From the cell containing the given text, extract its center point as (X, Y) coordinate. 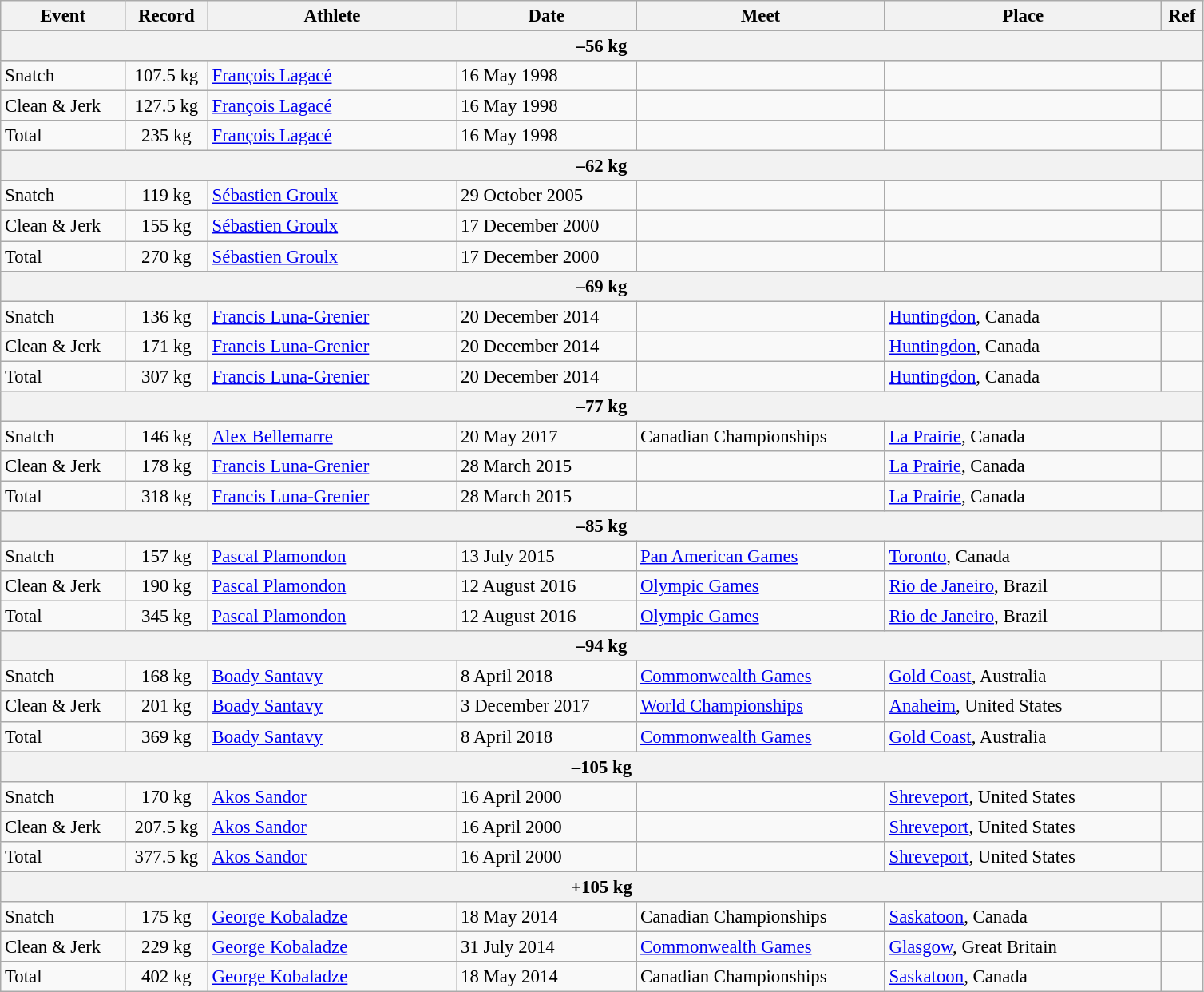
127.5 kg (166, 106)
107.5 kg (166, 76)
229 kg (166, 946)
190 kg (166, 586)
Meet (760, 16)
402 kg (166, 977)
–77 kg (602, 407)
Record (166, 16)
146 kg (166, 436)
–85 kg (602, 526)
20 May 2017 (546, 436)
369 kg (166, 736)
World Championships (760, 707)
157 kg (166, 557)
155 kg (166, 226)
201 kg (166, 707)
178 kg (166, 466)
Event (63, 16)
175 kg (166, 917)
29 October 2005 (546, 196)
3 December 2017 (546, 707)
136 kg (166, 316)
13 July 2015 (546, 557)
+105 kg (602, 887)
Athlete (332, 16)
Place (1023, 16)
Anaheim, United States (1023, 707)
Glasgow, Great Britain (1023, 946)
168 kg (166, 677)
–56 kg (602, 46)
–105 kg (602, 767)
307 kg (166, 376)
–62 kg (602, 166)
377.5 kg (166, 857)
207.5 kg (166, 827)
31 July 2014 (546, 946)
Pan American Games (760, 557)
235 kg (166, 136)
Ref (1182, 16)
119 kg (166, 196)
Date (546, 16)
–94 kg (602, 646)
170 kg (166, 796)
270 kg (166, 256)
171 kg (166, 346)
345 kg (166, 617)
Toronto, Canada (1023, 557)
–69 kg (602, 286)
Alex Bellemarre (332, 436)
318 kg (166, 496)
